Detect which cell encompasses the target text, then output its [x, y] center coordinate. 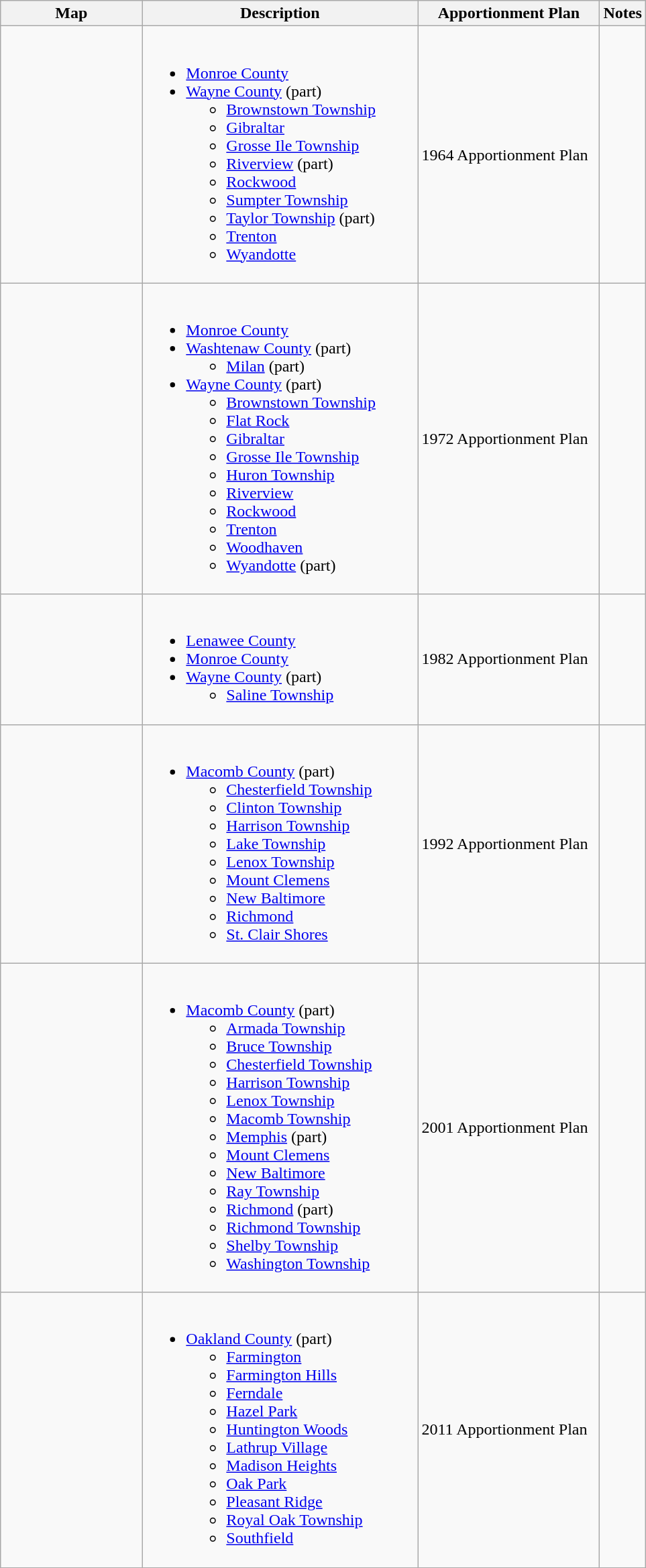
Lenawee CountyMonroe CountyWayne County (part)Saline Township [280, 659]
Apportionment Plan [508, 13]
1964 Apportionment Plan [508, 154]
2001 Apportionment Plan [508, 1128]
Description [280, 13]
1982 Apportionment Plan [508, 659]
1972 Apportionment Plan [508, 439]
Notes [623, 13]
Map [71, 13]
2011 Apportionment Plan [508, 1430]
1992 Apportionment Plan [508, 844]
